Return the [X, Y] coordinate for the center point of the cell that contains the specified text.  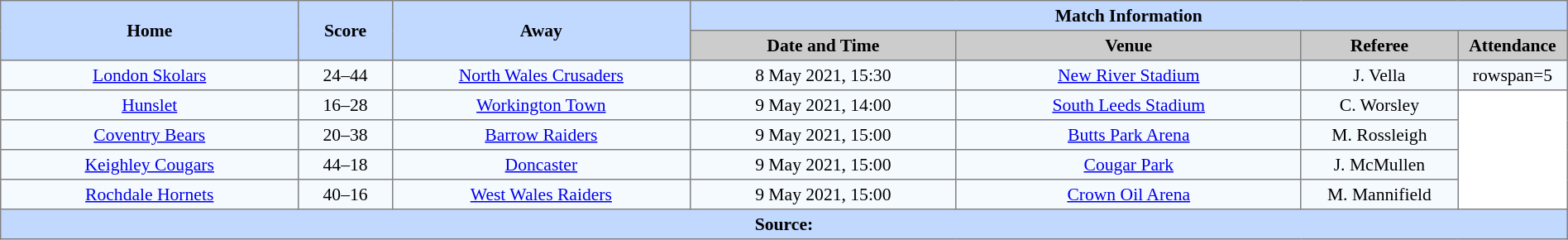
Crown Oil Arena [1128, 194]
Score [346, 31]
North Wales Crusaders [541, 75]
J. McMullen [1379, 165]
Butts Park Arena [1128, 135]
8 May 2021, 15:30 [823, 75]
Source: [784, 224]
16–28 [346, 105]
Attendance [1513, 46]
M. Rossleigh [1379, 135]
M. Mannifield [1379, 194]
London Skolars [150, 75]
44–18 [346, 165]
Venue [1128, 46]
Away [541, 31]
J. Vella [1379, 75]
Match Information [1128, 16]
West Wales Raiders [541, 194]
24–44 [346, 75]
Coventry Bears [150, 135]
rowspan=5 [1513, 75]
Workington Town [541, 105]
Rochdale Hornets [150, 194]
Referee [1379, 46]
Doncaster [541, 165]
Home [150, 31]
Hunslet [150, 105]
9 May 2021, 14:00 [823, 105]
New River Stadium [1128, 75]
Date and Time [823, 46]
C. Worsley [1379, 105]
40–16 [346, 194]
Keighley Cougars [150, 165]
Cougar Park [1128, 165]
20–38 [346, 135]
Barrow Raiders [541, 135]
South Leeds Stadium [1128, 105]
